For the text-containing cell, return its midpoint in [x, y] coordinate format. 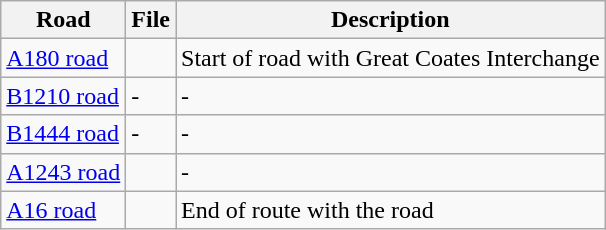
A16 road [64, 210]
Road [64, 20]
Start of road with Great Coates Interchange [391, 58]
Description [391, 20]
A180 road [64, 58]
A1243 road [64, 172]
B1210 road [64, 96]
B1444 road [64, 134]
End of route with the road [391, 210]
File [151, 20]
